Return [X, Y] of the center of cell containing provided text 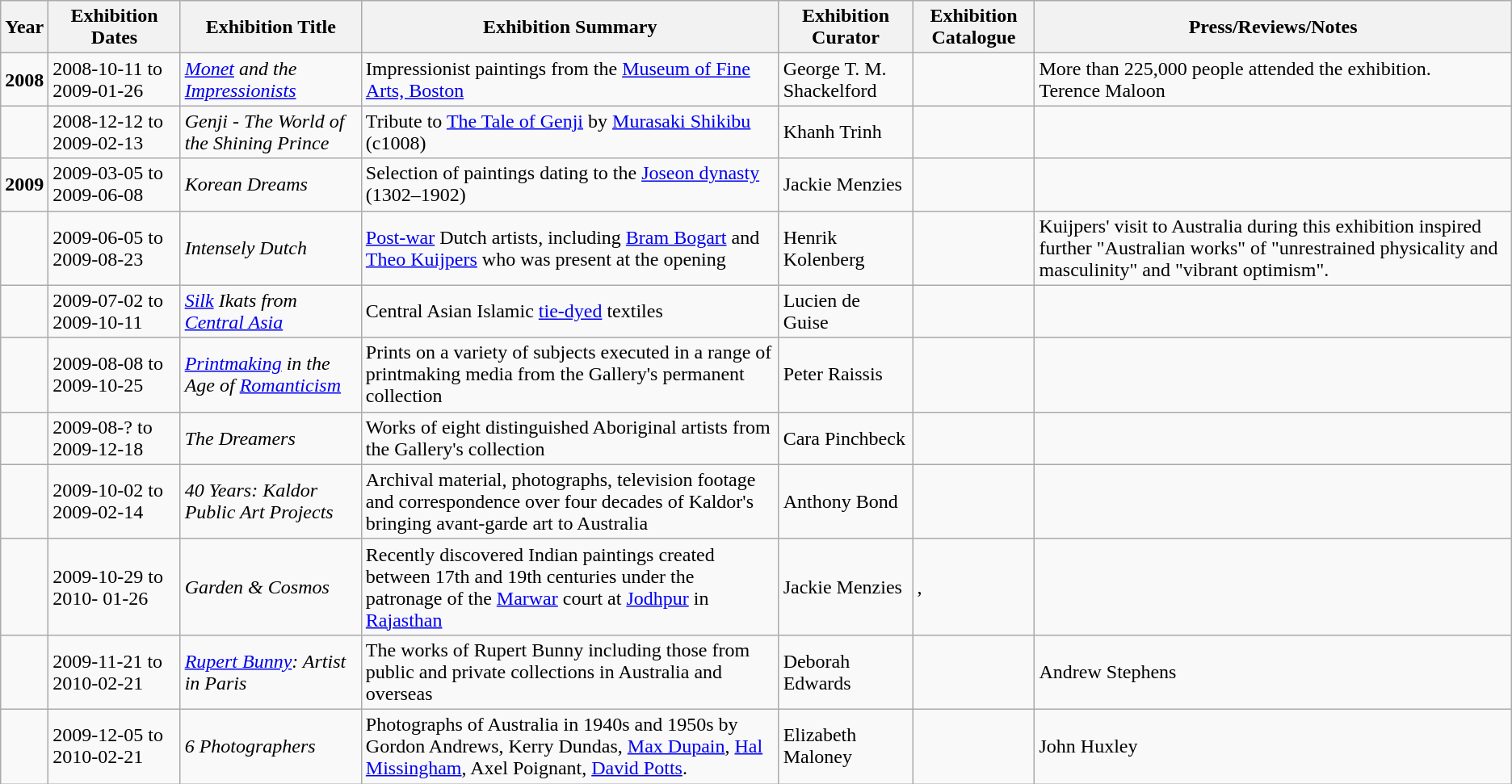
Post-war Dutch artists, including Bram Bogart and Theo Kuijpers who was present at the opening [570, 248]
Year [24, 27]
2009-08-? to 2009-12-18 [115, 438]
Printmaking in the Age of Romanticism [271, 375]
2009-07-02 to 2009-10-11 [115, 312]
2009-08-08 to 2009-10-25 [115, 375]
Korean Dreams [271, 184]
2009-03-05 to 2009-06-08 [115, 184]
Selection of paintings dating to the Joseon dynasty (1302–1902) [570, 184]
Archival material, photographs, television footage and correspondence over four decades of Kaldor's bringing avant-garde art to Australia [570, 501]
Khanh Trinh [846, 132]
Prints on a variety of subjects executed in a range of printmaking media from the Gallery's permanent collection [570, 375]
2009 [24, 184]
Deborah Edwards [846, 672]
Anthony Bond [846, 501]
2008-12-12 to 2009-02-13 [115, 132]
Exhibition Summary [570, 27]
Genji - The World of the Shining Prince [271, 132]
2009-12-05 to 2010-02-21 [115, 746]
The works of Rupert Bunny including those from public and private collections in Australia and overseas [570, 672]
The Dreamers [271, 438]
, [974, 586]
2008 [24, 79]
Exhibition Catalogue [974, 27]
Andrew Stephens [1273, 672]
Central Asian Islamic tie-dyed textiles [570, 312]
Silk Ikats from Central Asia [271, 312]
Press/Reviews/Notes [1273, 27]
John Huxley [1273, 746]
Rupert Bunny: Artist in Paris [271, 672]
6 Photographers [271, 746]
Garden & Cosmos [271, 586]
2009-11-21 to 2010-02-21 [115, 672]
Monet and the Impressionists [271, 79]
2009-10-29 to 2010- 01-26 [115, 586]
2008-10-11 to 2009-01-26 [115, 79]
Impressionist paintings from the Museum of Fine Arts, Boston [570, 79]
Elizabeth Maloney [846, 746]
Exhibition Title [271, 27]
2009-10-02 to 2009-02-14 [115, 501]
Tribute to The Tale of Genji by Murasaki Shikibu (c1008) [570, 132]
Lucien de Guise [846, 312]
Works of eight distinguished Aboriginal artists from the Gallery's collection [570, 438]
Exhibition Curator [846, 27]
Recently discovered Indian paintings created between 17th and 19th centuries under the patronage of the Marwar court at Jodhpur in Rajasthan [570, 586]
Intensely Dutch [271, 248]
Exhibition Dates [115, 27]
Peter Raissis [846, 375]
40 Years: Kaldor Public Art Projects [271, 501]
Photographs of Australia in 1940s and 1950s by Gordon Andrews, Kerry Dundas, Max Dupain, Hal Missingham, Axel Poignant, David Potts. [570, 746]
2009-06-05 to 2009-08-23 [115, 248]
Henrik Kolenberg [846, 248]
George T. M. Shackelford [846, 79]
More than 225,000 people attended the exhibition. Terence Maloon [1273, 79]
Cara Pinchbeck [846, 438]
